Output the [x, y] coordinate of the center of the cell containing the given text.  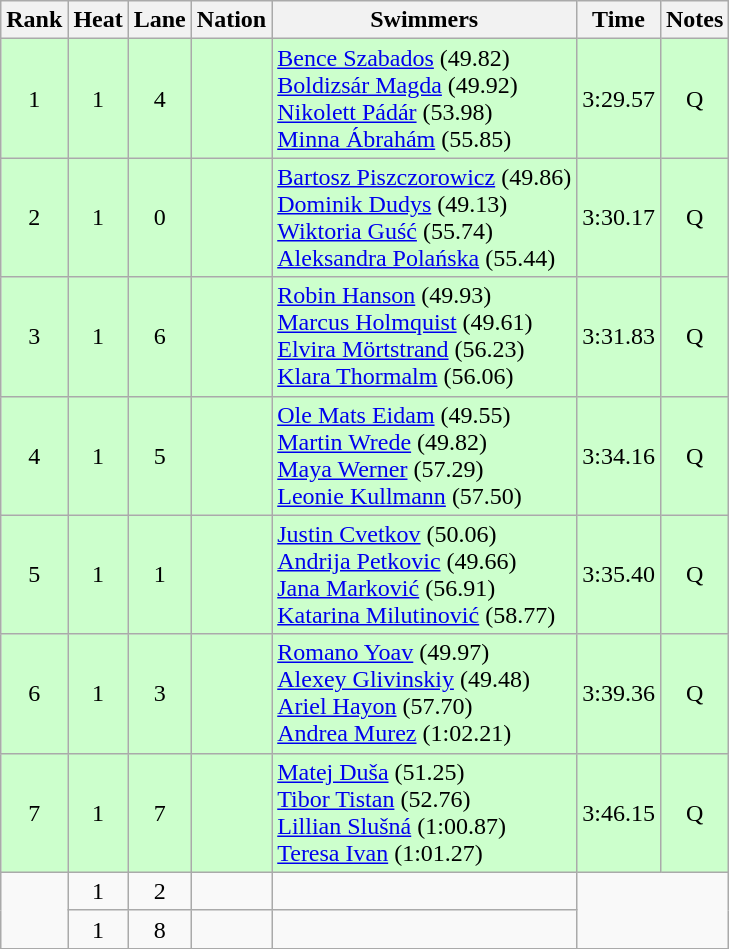
Ole Mats Eidam (49.55)Martin Wrede (49.82)Maya Werner (57.29)Leonie Kullmann (57.50) [424, 456]
3:35.40 [619, 574]
3:46.15 [619, 812]
Time [619, 20]
Matej Duša (51.25)Tibor Tistan (52.76)Lillian Slušná (1:00.87)Teresa Ivan (1:01.27) [424, 812]
Romano Yoav (49.97)Alexey Glivinskiy (49.48)Ariel Hayon (57.70)Andrea Murez (1:02.21) [424, 694]
Robin Hanson (49.93)Marcus Holmquist (49.61)Elvira Mörtstrand (56.23)Klara Thormalm (56.06) [424, 336]
Swimmers [424, 20]
3:30.17 [619, 218]
3:31.83 [619, 336]
Justin Cvetkov (50.06)Andrija Petkovic (49.66)Jana Marković (56.91)Katarina Milutinović (58.77) [424, 574]
Rank [34, 20]
Lane [160, 20]
Bartosz Piszczorowicz (49.86)Dominik Dudys (49.13)Wiktoria Guść (55.74)Aleksandra Polańska (55.44) [424, 218]
Nation [231, 20]
Bence Szabados (49.82)Boldizsár Magda (49.92)Nikolett Pádár (53.98)Minna Ábrahám (55.85) [424, 98]
3:34.16 [619, 456]
3:39.36 [619, 694]
Notes [694, 20]
Heat [98, 20]
8 [160, 929]
3:29.57 [619, 98]
0 [160, 218]
